For the text-containing cell, return its midpoint in (x, y) coordinate format. 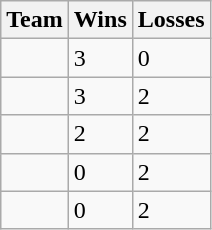
Wins (100, 20)
Losses (171, 20)
Team (35, 20)
